Extract the [x, y] coordinate from the center of the cell holding the provided text.  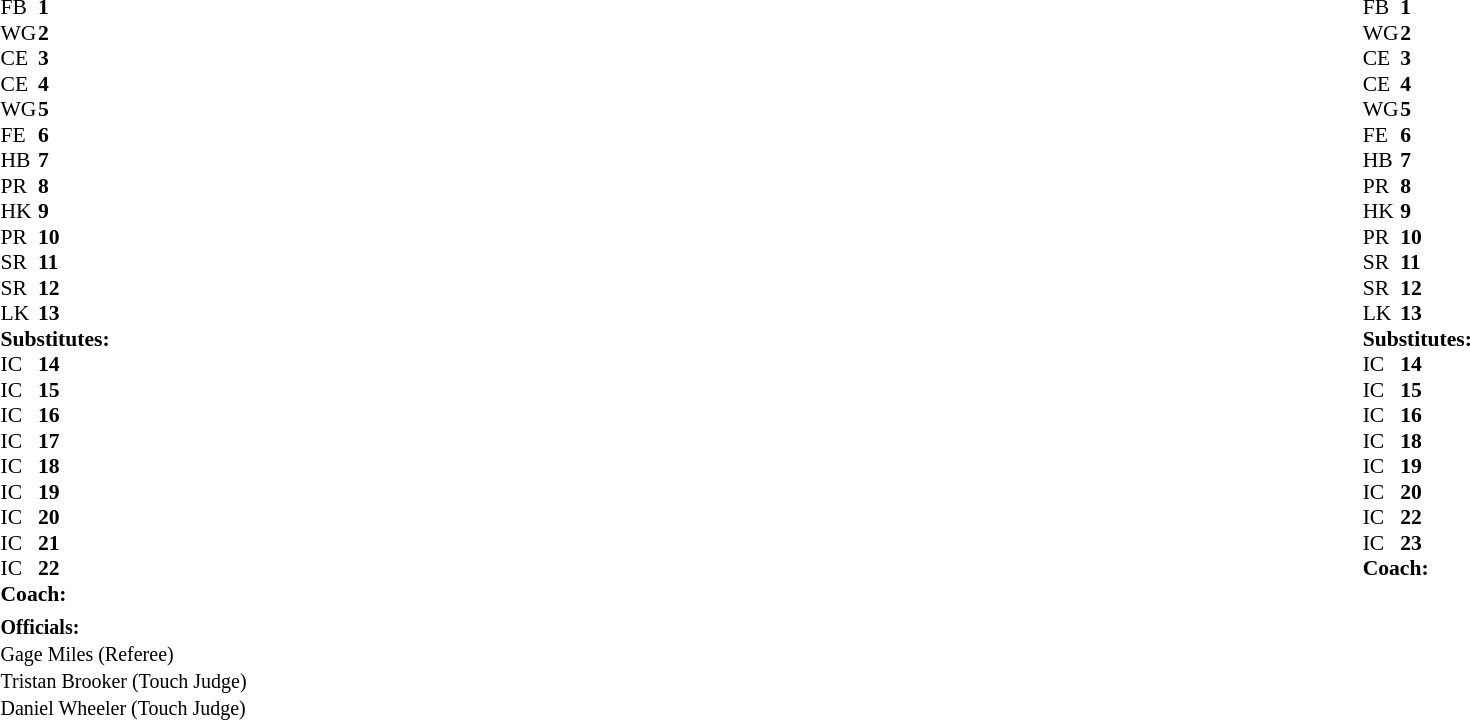
Coach: [54, 594]
Substitutes: [54, 339]
17 [57, 441]
23 [1419, 543]
21 [57, 543]
